For the text-containing cell, return its midpoint in [X, Y] coordinate format. 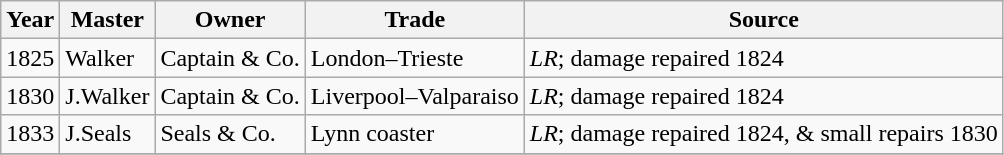
1825 [30, 58]
Lynn coaster [414, 134]
J.Seals [108, 134]
LR; damage repaired 1824, & small repairs 1830 [764, 134]
Owner [230, 20]
J.Walker [108, 96]
Master [108, 20]
1833 [30, 134]
Year [30, 20]
1830 [30, 96]
Trade [414, 20]
Liverpool–Valparaiso [414, 96]
Seals & Co. [230, 134]
Source [764, 20]
Walker [108, 58]
London–Trieste [414, 58]
